Scan for the cell matching the given text and deliver its (X, Y) coordinate at center. 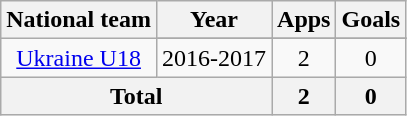
Goals (371, 20)
2016-2017 (214, 58)
Total (136, 96)
Apps (304, 20)
Year (214, 20)
National team (79, 20)
Ukraine U18 (79, 58)
